Determine the (X, Y) coordinate at the center of the cell enclosing the given text.  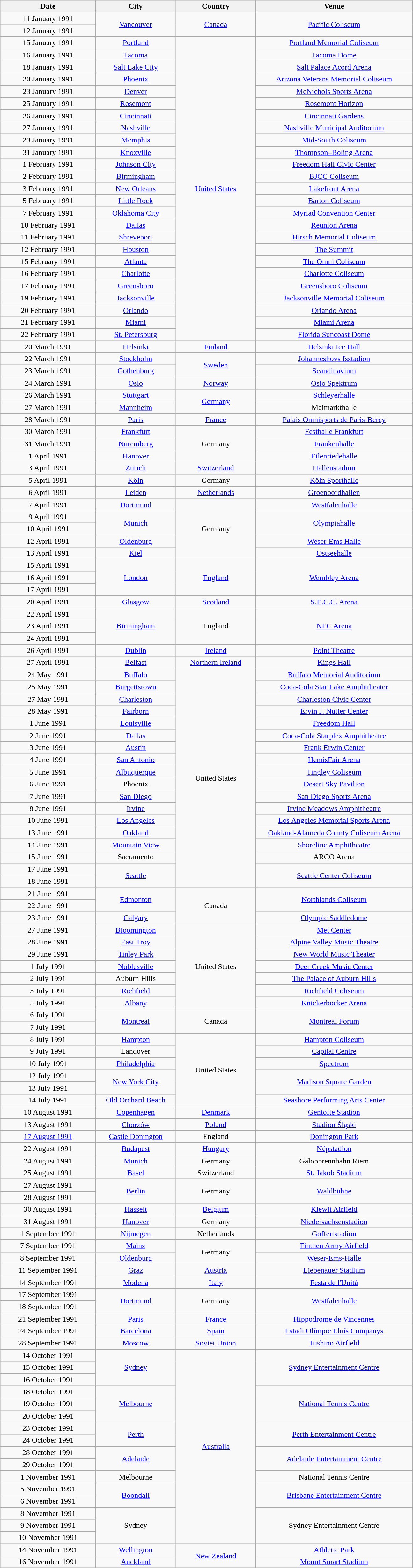
Kiel (136, 553)
City (136, 6)
23 January 1991 (48, 91)
16 February 1991 (48, 274)
Galopprennbahn Riem (334, 1161)
Boondall (136, 1495)
13 June 1991 (48, 833)
Charleston Civic Center (334, 699)
San Antonio (136, 760)
Memphis (136, 140)
Finland (216, 346)
Johnson City (136, 164)
Olympiahalle (334, 523)
Freedom Hall Civic Center (334, 164)
Mannheim (136, 407)
Albany (136, 1003)
Donington Park (334, 1137)
27 June 1991 (48, 930)
Zürich (136, 468)
25 May 1991 (48, 687)
Montreal (136, 1021)
22 June 1991 (48, 905)
Scotland (216, 602)
6 June 1991 (48, 784)
Philadelphia (136, 1064)
Edmonton (136, 899)
30 March 1991 (48, 432)
Calgary (136, 918)
Coca-Cola Star Lake Amphitheater (334, 687)
8 June 1991 (48, 808)
27 May 1991 (48, 699)
20 January 1991 (48, 79)
Norway (216, 383)
16 January 1991 (48, 55)
5 June 1991 (48, 772)
8 July 1991 (48, 1039)
Portland (136, 43)
Frankenhalle (334, 444)
28 August 1991 (48, 1197)
Ireland (216, 650)
14 September 1991 (48, 1282)
Stadion Śląski (334, 1124)
Italy (216, 1282)
Belfast (136, 663)
31 March 1991 (48, 444)
23 April 1991 (48, 626)
27 January 1991 (48, 128)
17 February 1991 (48, 286)
Miami (136, 322)
9 July 1991 (48, 1051)
5 April 1991 (48, 480)
Festhalle Frankfurt (334, 432)
San Diego (136, 796)
Oslo Spektrum (334, 383)
Freedom Hall (334, 723)
10 June 1991 (48, 821)
Modena (136, 1282)
Moscow (136, 1343)
17 August 1991 (48, 1137)
17 June 1991 (48, 869)
28 June 1991 (48, 942)
Nashville Municipal Auditorium (334, 128)
1 June 1991 (48, 723)
Auburn Hills (136, 979)
Jacksonville (136, 298)
24 September 1991 (48, 1331)
Scandinavium (334, 371)
27 April 1991 (48, 663)
Richfield (136, 991)
Sweden (216, 365)
11 January 1991 (48, 19)
Salt Lake City (136, 67)
Fairborn (136, 711)
1 July 1991 (48, 966)
Vancouver (136, 25)
14 October 1991 (48, 1355)
Lakefront Arena (334, 189)
Date (48, 6)
New Orleans (136, 189)
Thompson–Boling Arena (334, 152)
Kings Hall (334, 663)
Hirsch Memorial Coliseum (334, 237)
East Troy (136, 942)
Miami Arena (334, 322)
31 January 1991 (48, 152)
27 March 1991 (48, 407)
Athletic Park (334, 1550)
Cincinnati Gardens (334, 116)
Cincinnati (136, 116)
Oklahoma City (136, 213)
Denmark (216, 1112)
14 November 1991 (48, 1550)
31 August 1991 (48, 1222)
The Palace of Auburn Hills (334, 979)
26 January 1991 (48, 116)
New World Music Theater (334, 954)
Castle Donington (136, 1137)
Los Angeles (136, 821)
Country (216, 6)
Tinley Park (136, 954)
3 July 1991 (48, 991)
Weser-Ems-Halle (334, 1258)
Old Orchard Beach (136, 1100)
16 April 1991 (48, 578)
Knickerbocker Arena (334, 1003)
15 February 1991 (48, 261)
San Diego Sports Arena (334, 796)
Myriad Convention Center (334, 213)
22 August 1991 (48, 1149)
Oakland (136, 833)
Auckland (136, 1562)
10 November 1991 (48, 1538)
Charlotte Coliseum (334, 274)
14 July 1991 (48, 1100)
25 January 1991 (48, 103)
Glasgow (136, 602)
15 June 1991 (48, 857)
Tacoma (136, 55)
Weser-Ems Halle (334, 541)
Johanneshovs Isstadion (334, 359)
Charleston (136, 699)
18 January 1991 (48, 67)
7 July 1991 (48, 1027)
1 April 1991 (48, 456)
Alpine Valley Music Theatre (334, 942)
Gentofte Stadion (334, 1112)
24 October 1991 (48, 1440)
30 August 1991 (48, 1209)
Gothenburg (136, 371)
23 March 1991 (48, 371)
11 September 1991 (48, 1270)
20 March 1991 (48, 346)
Goffertstadion (334, 1234)
Nashville (136, 128)
Irvine Meadows Amphitheatre (334, 808)
7 February 1991 (48, 213)
HemisFair Arena (334, 760)
Buffalo (136, 675)
Groenoordhallen (334, 492)
Nuremberg (136, 444)
12 February 1991 (48, 249)
Wembley Arena (334, 578)
St. Petersburg (136, 334)
Estadi Olímpic Lluís Companys (334, 1331)
Mount Smart Stadium (334, 1562)
Helsinki (136, 346)
18 October 1991 (48, 1392)
Met Center (334, 930)
Spain (216, 1331)
2 June 1991 (48, 735)
Barcelona (136, 1331)
Basel (136, 1173)
1 September 1991 (48, 1234)
14 June 1991 (48, 845)
Budapest (136, 1149)
Bloomington (136, 930)
Leiden (136, 492)
Capital Centre (334, 1051)
19 October 1991 (48, 1404)
28 October 1991 (48, 1452)
20 October 1991 (48, 1416)
20 April 1991 (48, 602)
Helsinki Ice Hall (334, 346)
Point Theatre (334, 650)
Oakland-Alameda County Coliseum Arena (334, 833)
Dublin (136, 650)
Wellington (136, 1550)
Oslo (136, 383)
New Zealand (216, 1556)
Shreveport (136, 237)
22 March 1991 (48, 359)
Brisbane Entertainment Centre (334, 1495)
22 February 1991 (48, 334)
24 March 1991 (48, 383)
3 June 1991 (48, 748)
5 July 1991 (48, 1003)
7 June 1991 (48, 796)
Hasselt (136, 1209)
26 March 1991 (48, 395)
Northern Ireland (216, 663)
Köln Sporthalle (334, 480)
9 April 1991 (48, 517)
Barton Coliseum (334, 201)
Mid-South Coliseum (334, 140)
29 October 1991 (48, 1465)
24 August 1991 (48, 1161)
15 April 1991 (48, 565)
Seattle Center Coliseum (334, 875)
3 April 1991 (48, 468)
Stockholm (136, 359)
13 July 1991 (48, 1088)
Venue (334, 6)
New York City (136, 1082)
Landover (136, 1051)
Denver (136, 91)
11 February 1991 (48, 237)
Rosemont (136, 103)
Tacoma Dome (334, 55)
Soviet Union (216, 1343)
Köln (136, 480)
8 September 1991 (48, 1258)
Charlotte (136, 274)
18 June 1991 (48, 881)
Greensboro (136, 286)
17 April 1991 (48, 590)
23 June 1991 (48, 918)
18 September 1991 (48, 1307)
St. Jakob Stadium (334, 1173)
2 February 1991 (48, 177)
Jacksonville Memorial Coliseum (334, 298)
7 April 1991 (48, 504)
1 November 1991 (48, 1477)
Orlando Arena (334, 310)
Liebenauer Stadium (334, 1270)
McNichols Sports Arena (334, 91)
Belgium (216, 1209)
25 August 1991 (48, 1173)
9 November 1991 (48, 1526)
Arizona Veterans Memorial Coliseum (334, 79)
The Omni Coliseum (334, 261)
22 April 1991 (48, 614)
Australia (216, 1446)
Ervin J. Nutter Center (334, 711)
Frankfurt (136, 432)
Hampton (136, 1039)
Madison Square Garden (334, 1082)
19 February 1991 (48, 298)
Los Angeles Memorial Sports Arena (334, 821)
Eilenriedehalle (334, 456)
Austin (136, 748)
Seattle (136, 875)
Little Rock (136, 201)
28 September 1991 (48, 1343)
Adelaide Entertainment Centre (334, 1458)
Hungary (216, 1149)
27 August 1991 (48, 1185)
ARCO Arena (334, 857)
13 April 1991 (48, 553)
S.E.C.C. Arena (334, 602)
Copenhagen (136, 1112)
28 May 1991 (48, 711)
15 October 1991 (48, 1367)
Népstadion (334, 1149)
Kiewit Airfield (334, 1209)
Buffalo Memorial Auditorium (334, 675)
15 January 1991 (48, 43)
London (136, 578)
NEC Arena (334, 626)
4 June 1991 (48, 760)
23 October 1991 (48, 1428)
Adelaide (136, 1458)
Frank Erwin Center (334, 748)
Coca-Cola Starplex Amphitheatre (334, 735)
Sacramento (136, 857)
6 November 1991 (48, 1501)
8 November 1991 (48, 1513)
5 November 1991 (48, 1489)
Louisville (136, 723)
12 January 1991 (48, 31)
Waldbühne (334, 1191)
Richfield Coliseum (334, 991)
Tushino Airfield (334, 1343)
Niedersachsenstadion (334, 1222)
Olympic Saddledome (334, 918)
Festa de l'Unità (334, 1282)
Houston (136, 249)
Mountain View (136, 845)
28 March 1991 (48, 420)
29 June 1991 (48, 954)
21 June 1991 (48, 893)
Noblesville (136, 966)
Florida Suncoast Dome (334, 334)
6 July 1991 (48, 1015)
Deer Creek Music Center (334, 966)
Tingley Coliseum (334, 772)
10 February 1991 (48, 225)
Berlin (136, 1191)
Northlands Coliseum (334, 899)
Atlanta (136, 261)
17 September 1991 (48, 1294)
Shoreline Amphitheatre (334, 845)
7 September 1991 (48, 1246)
Desert Sky Pavilion (334, 784)
Hallenstadion (334, 468)
Chorzów (136, 1124)
Hippodrome de Vincennes (334, 1319)
The Summit (334, 249)
Hampton Coliseum (334, 1039)
Greensboro Coliseum (334, 286)
Perth (136, 1434)
Mainz (136, 1246)
21 September 1991 (48, 1319)
1 February 1991 (48, 164)
12 July 1991 (48, 1076)
6 April 1991 (48, 492)
BJCC Coliseum (334, 177)
Maimarkthalle (334, 407)
Ostseehalle (334, 553)
Austria (216, 1270)
Palais Omnisports de Paris-Bercy (334, 420)
10 April 1991 (48, 529)
2 July 1991 (48, 979)
Orlando (136, 310)
Burgettstown (136, 687)
Irvine (136, 808)
Pacific Coliseum (334, 25)
Nijmegen (136, 1234)
24 May 1991 (48, 675)
Finthen Army Airfield (334, 1246)
21 February 1991 (48, 322)
26 April 1991 (48, 650)
3 February 1991 (48, 189)
12 April 1991 (48, 541)
5 February 1991 (48, 201)
16 October 1991 (48, 1380)
24 April 1991 (48, 638)
Poland (216, 1124)
Spectrum (334, 1064)
Schleyerhalle (334, 395)
Stuttgart (136, 395)
20 February 1991 (48, 310)
Graz (136, 1270)
Knoxville (136, 152)
Seashore Performing Arts Center (334, 1100)
Salt Palace Acord Arena (334, 67)
Portland Memorial Coliseum (334, 43)
29 January 1991 (48, 140)
13 August 1991 (48, 1124)
10 August 1991 (48, 1112)
Rosemont Horizon (334, 103)
Albuquerque (136, 772)
Montreal Forum (334, 1021)
16 November 1991 (48, 1562)
10 July 1991 (48, 1064)
Perth Entertainment Centre (334, 1434)
Reunion Arena (334, 225)
